Determine the (X, Y) coordinate at the center of the cell enclosing the given text.  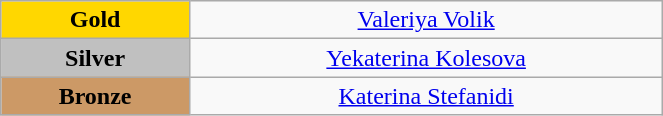
Yekaterina Kolesova (426, 58)
Bronze (96, 96)
Katerina Stefanidi (426, 96)
Valeriya Volik (426, 20)
Silver (96, 58)
Gold (96, 20)
